Capture the cell that displays the provided text and extract its [x, y] central coordinate. 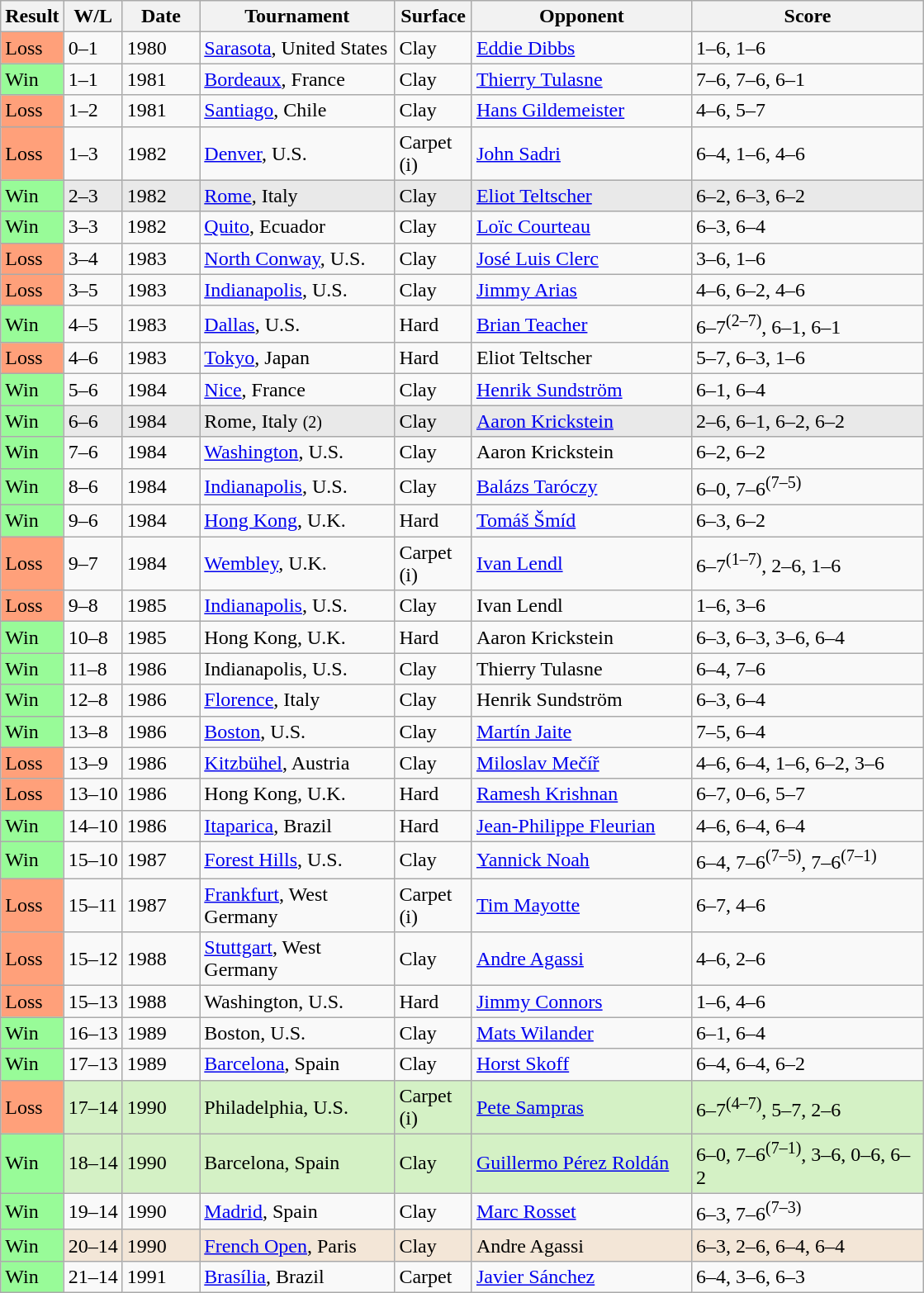
3–5 [92, 290]
Tournament [297, 17]
5–6 [92, 390]
6–4, 6–4, 6–2 [808, 1064]
7–6 [92, 452]
Mats Wilander [581, 1033]
Dallas, U.S. [297, 324]
Forest Hills, U.S. [297, 860]
Opponent [581, 17]
4–6, 2–6 [808, 959]
1–1 [92, 79]
19–14 [92, 1212]
Bordeaux, France [297, 79]
17–13 [92, 1064]
6–3, 6–2 [808, 521]
Frankfurt, West Germany [297, 905]
14–10 [92, 826]
French Open, Paris [297, 1245]
Florence, Italy [297, 700]
6–3, 7–6(7–3) [808, 1212]
6–3, 2–6, 6–4, 6–4 [808, 1245]
6–7(2–7), 6–1, 6–1 [808, 324]
6–7(4–7), 5–7, 2–6 [808, 1106]
3–4 [92, 258]
3–3 [92, 227]
8–6 [92, 487]
15–13 [92, 1002]
Rome, Italy [297, 196]
13–9 [92, 763]
7–5, 6–4 [808, 732]
11–8 [92, 669]
2–3 [92, 196]
Stuttgart, West Germany [297, 959]
4–6, 6–4, 6–4 [808, 826]
6–2, 6–3, 6–2 [808, 196]
Surface [434, 17]
Tomáš Šmíd [581, 521]
4–6, 6–2, 4–6 [808, 290]
Denver, U.S. [297, 154]
Ramesh Krishnan [581, 794]
Jimmy Connors [581, 1002]
5–7, 6–3, 1–6 [808, 358]
Jimmy Arias [581, 290]
9–6 [92, 521]
6–7, 0–6, 5–7 [808, 794]
7–6, 7–6, 6–1 [808, 79]
16–13 [92, 1033]
Wembley, U.K. [297, 563]
6–0, 7–6(7–5) [808, 487]
Yannick Noah [581, 860]
6–4, 1–6, 4–6 [808, 154]
Tim Mayotte [581, 905]
Balázs Taróczy [581, 487]
12–8 [92, 700]
Jean-Philippe Fleurian [581, 826]
Score [808, 17]
20–14 [92, 1245]
6–7, 4–6 [808, 905]
1–2 [92, 111]
6–4, 3–6, 6–3 [808, 1276]
1–6, 1–6 [808, 48]
4–6 [92, 358]
Brasília, Brazil [297, 1276]
6–6 [92, 421]
9–7 [92, 563]
6–7(1–7), 2–6, 1–6 [808, 563]
13–8 [92, 732]
1–3 [92, 154]
6–4, 7–6(7–5), 7–6(7–1) [808, 860]
18–14 [92, 1163]
W/L [92, 17]
Quito, Ecuador [297, 227]
0–1 [92, 48]
13–10 [92, 794]
Carpet [434, 1276]
Santiago, Chile [297, 111]
1–6, 4–6 [808, 1002]
10–8 [92, 637]
Sarasota, United States [297, 48]
15–11 [92, 905]
1991 [161, 1276]
Miloslav Mečíř [581, 763]
1–6, 3–6 [808, 606]
Eddie Dibbs [581, 48]
Rome, Italy (2) [297, 421]
4–6, 5–7 [808, 111]
9–8 [92, 606]
Brian Teacher [581, 324]
Itaparica, Brazil [297, 826]
Martín Jaite [581, 732]
4–6, 6–4, 1–6, 6–2, 3–6 [808, 763]
Javier Sánchez [581, 1276]
3–6, 1–6 [808, 258]
4–5 [92, 324]
1980 [161, 48]
6–0, 7–6(7–1), 3–6, 0–6, 6–2 [808, 1163]
21–14 [92, 1276]
Kitzbühel, Austria [297, 763]
Tokyo, Japan [297, 358]
Result [32, 17]
José Luis Clerc [581, 258]
Madrid, Spain [297, 1212]
Horst Skoff [581, 1064]
Marc Rosset [581, 1212]
John Sadri [581, 154]
6–4, 7–6 [808, 669]
Pete Sampras [581, 1106]
Nice, France [297, 390]
17–14 [92, 1106]
North Conway, U.S. [297, 258]
6–2, 6–2 [808, 452]
Date [161, 17]
15–10 [92, 860]
Hans Gildemeister [581, 111]
Guillermo Pérez Roldán [581, 1163]
Loïc Courteau [581, 227]
2–6, 6–1, 6–2, 6–2 [808, 421]
15–12 [92, 959]
6–3, 6–3, 3–6, 6–4 [808, 637]
Philadelphia, U.S. [297, 1106]
